Pinpoint the cell where the given text exists, returning its (x, y) midpoint coordinate. 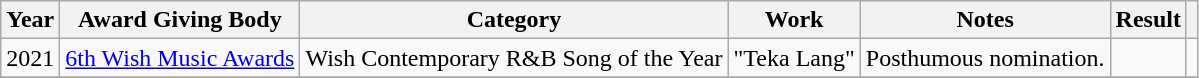
Category (514, 20)
6th Wish Music Awards (180, 58)
Posthumous nomination. (985, 58)
Result (1148, 20)
Wish Contemporary R&B Song of the Year (514, 58)
2021 (30, 58)
Notes (985, 20)
Year (30, 20)
"Teka Lang" (794, 58)
Award Giving Body (180, 20)
Work (794, 20)
